Find where the given text appears and provide that cell's center as [X, Y] coordinate. 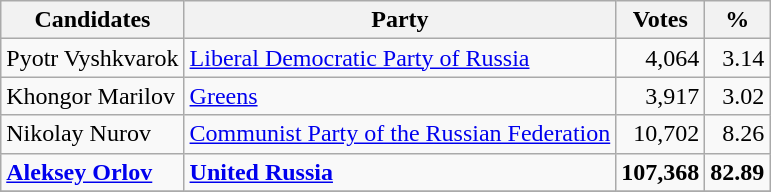
Khongor Marilov [92, 96]
107,368 [660, 172]
Aleksey Orlov [92, 172]
Votes [660, 20]
8.26 [738, 134]
Liberal Democratic Party of Russia [400, 58]
Party [400, 20]
3.14 [738, 58]
% [738, 20]
10,702 [660, 134]
3,917 [660, 96]
Pyotr Vyshkvarok [92, 58]
Nikolay Nurov [92, 134]
Candidates [92, 20]
United Russia [400, 172]
3.02 [738, 96]
82.89 [738, 172]
4,064 [660, 58]
Communist Party of the Russian Federation [400, 134]
Greens [400, 96]
